Detect which cell encompasses the target text, then output its (x, y) center coordinate. 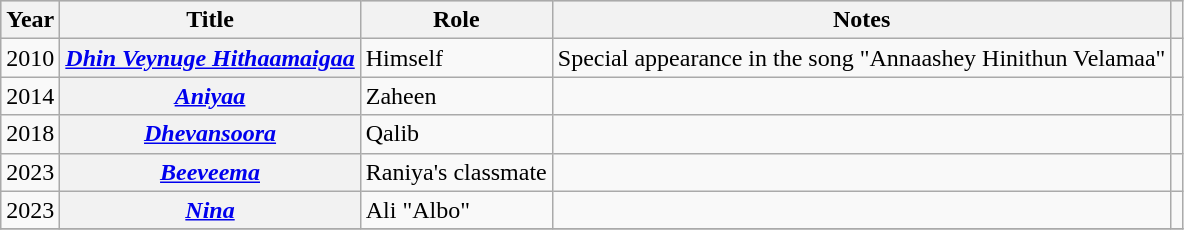
Dhevansoora (210, 134)
Nina (210, 210)
2014 (30, 96)
Notes (862, 20)
Dhin Veynuge Hithaamaigaa (210, 58)
Raniya's classmate (456, 172)
Ali "Albo" (456, 210)
Qalib (456, 134)
Title (210, 20)
Role (456, 20)
Himself (456, 58)
2010 (30, 58)
2018 (30, 134)
Aniyaa (210, 96)
Year (30, 20)
Zaheen (456, 96)
Special appearance in the song "Annaashey Hinithun Velamaa" (862, 58)
Beeveema (210, 172)
